From the cell containing the given text, extract its center point as [X, Y] coordinate. 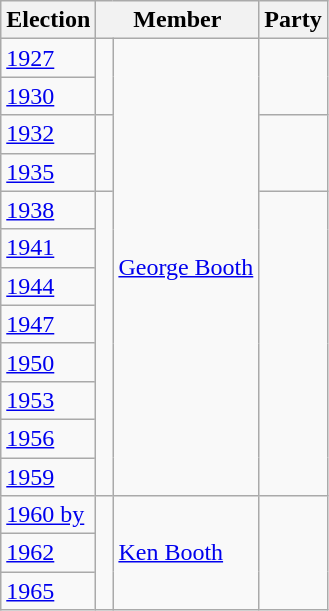
Election [48, 20]
1956 [48, 438]
1965 [48, 591]
1932 [48, 134]
1941 [48, 248]
Member [178, 20]
1962 [48, 553]
George Booth [186, 268]
Ken Booth [186, 553]
1935 [48, 172]
1960 by [48, 515]
1927 [48, 58]
1944 [48, 286]
Party [293, 20]
1947 [48, 324]
1959 [48, 477]
1953 [48, 400]
1950 [48, 362]
1930 [48, 96]
1938 [48, 210]
